Search for the cell housing the specified text and yield its [X, Y] center coordinate. 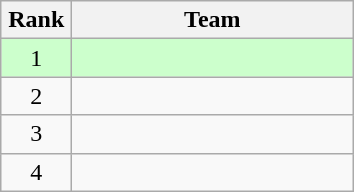
3 [36, 134]
Team [212, 20]
4 [36, 172]
1 [36, 58]
Rank [36, 20]
2 [36, 96]
